Extract the [x, y] coordinate from the center of the cell holding the provided text.  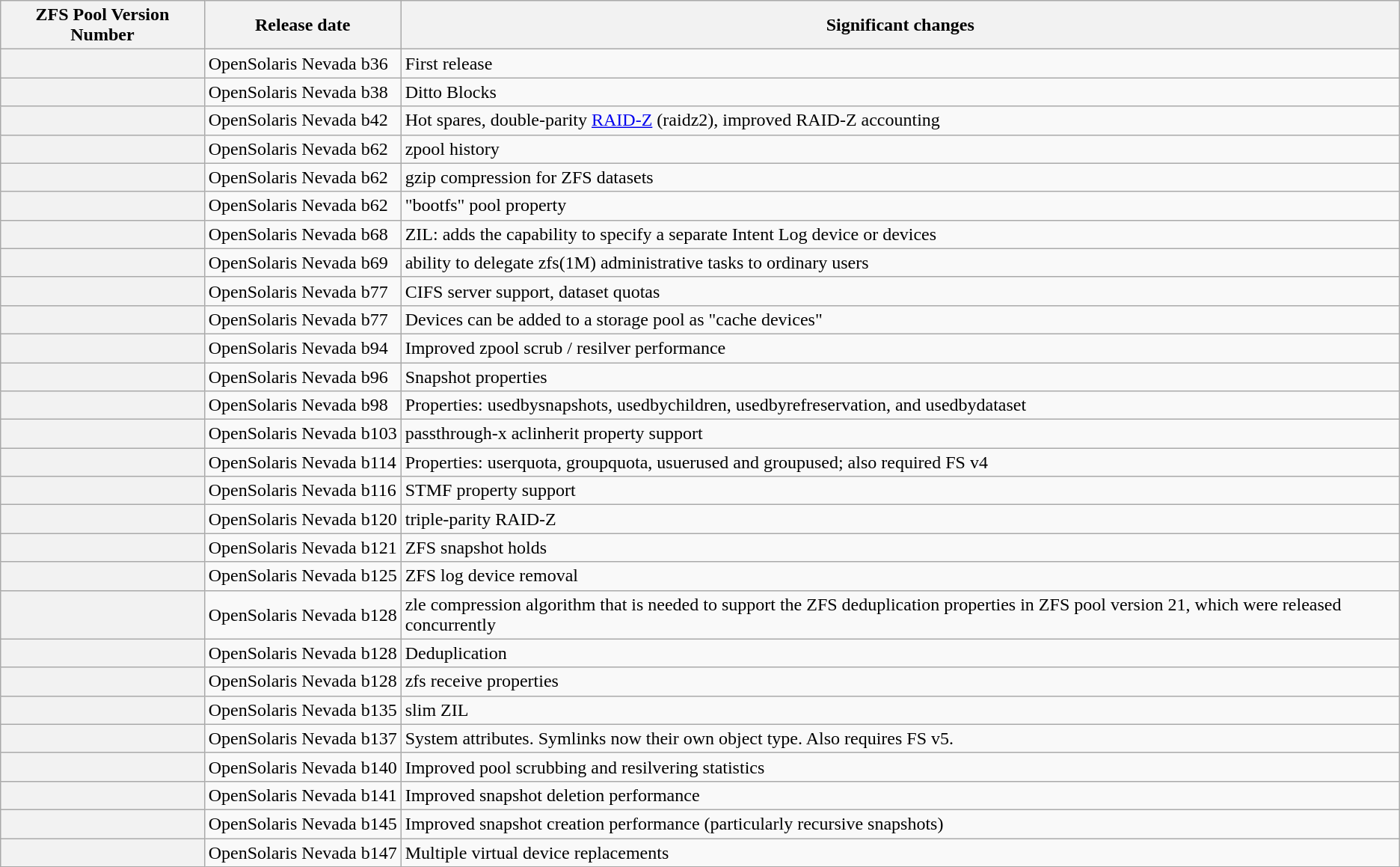
OpenSolaris Nevada b147 [302, 852]
passthrough-x aclinherit property support [900, 434]
Improved snapshot creation performance (particularly recursive snapshots) [900, 824]
OpenSolaris Nevada b145 [302, 824]
OpenSolaris Nevada b96 [302, 376]
Improved snapshot deletion performance [900, 795]
OpenSolaris Nevada b121 [302, 548]
ability to delegate zfs(1M) administrative tasks to ordinary users [900, 263]
CIFS server support, dataset quotas [900, 291]
Devices can be added to a storage pool as "cache devices" [900, 319]
Properties: userquota, groupquota, usuerused and groupused; also required FS v4 [900, 462]
OpenSolaris Nevada b116 [302, 491]
Multiple virtual device replacements [900, 852]
Release date [302, 25]
gzip compression for ZFS datasets [900, 177]
OpenSolaris Nevada b69 [302, 263]
OpenSolaris Nevada b38 [302, 92]
slim ZIL [900, 710]
OpenSolaris Nevada b68 [302, 234]
Snapshot properties [900, 376]
"bootfs" pool property [900, 206]
zfs receive properties [900, 681]
OpenSolaris Nevada b135 [302, 710]
ZFS snapshot holds [900, 548]
triple-parity RAID-Z [900, 519]
OpenSolaris Nevada b140 [302, 767]
Properties: usedbysnapshots, usedbychildren, usedbyrefreservation, and usedbydataset [900, 405]
Ditto Blocks [900, 92]
ZFS log device removal [900, 576]
OpenSolaris Nevada b120 [302, 519]
Hot spares, double-parity RAID-Z (raidz2), improved RAID-Z accounting [900, 120]
OpenSolaris Nevada b42 [302, 120]
OpenSolaris Nevada b98 [302, 405]
ZFS Pool Version Number [102, 25]
OpenSolaris Nevada b114 [302, 462]
OpenSolaris Nevada b125 [302, 576]
System attributes. Symlinks now their own object type. Also requires FS v5. [900, 738]
OpenSolaris Nevada b141 [302, 795]
OpenSolaris Nevada b103 [302, 434]
OpenSolaris Nevada b36 [302, 64]
Improved zpool scrub / resilver performance [900, 348]
OpenSolaris Nevada b137 [302, 738]
Deduplication [900, 653]
Improved pool scrubbing and resilvering statistics [900, 767]
zpool history [900, 149]
ZIL: adds the capability to specify a separate Intent Log device or devices [900, 234]
OpenSolaris Nevada b94 [302, 348]
zle compression algorithm that is needed to support the ZFS deduplication properties in ZFS pool version 21, which were released concurrently [900, 615]
Significant changes [900, 25]
STMF property support [900, 491]
First release [900, 64]
